Identify which cell holds the provided text, then report its [x, y] central coordinate. 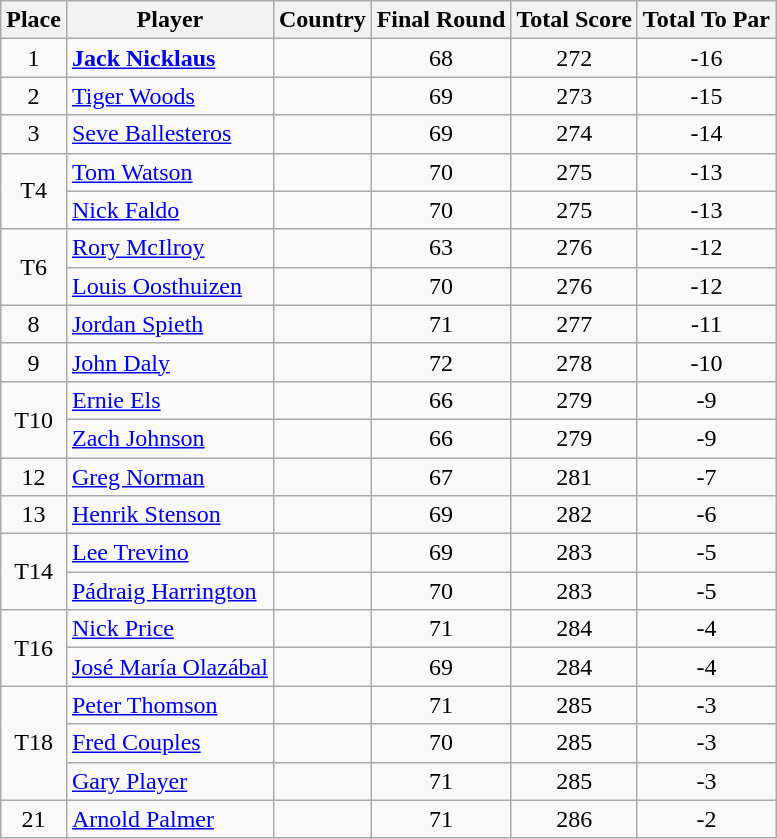
T4 [34, 191]
Henrik Stenson [170, 515]
Ernie Els [170, 400]
63 [441, 248]
273 [574, 96]
Greg Norman [170, 477]
-15 [706, 96]
Tiger Woods [170, 96]
T6 [34, 267]
68 [441, 58]
Place [34, 20]
Tom Watson [170, 172]
277 [574, 324]
-7 [706, 477]
Country [322, 20]
-6 [706, 515]
72 [441, 362]
Total Score [574, 20]
T14 [34, 572]
T10 [34, 419]
Arnold Palmer [170, 819]
Jordan Spieth [170, 324]
278 [574, 362]
-2 [706, 819]
Zach Johnson [170, 438]
281 [574, 477]
-16 [706, 58]
T16 [34, 648]
2 [34, 96]
9 [34, 362]
Pádraig Harrington [170, 591]
Seve Ballesteros [170, 134]
272 [574, 58]
282 [574, 515]
Nick Faldo [170, 210]
Gary Player [170, 781]
-14 [706, 134]
Peter Thomson [170, 705]
3 [34, 134]
274 [574, 134]
José María Olazábal [170, 667]
286 [574, 819]
8 [34, 324]
1 [34, 58]
12 [34, 477]
Player [170, 20]
John Daly [170, 362]
Nick Price [170, 629]
Total To Par [706, 20]
Fred Couples [170, 743]
Jack Nicklaus [170, 58]
Louis Oosthuizen [170, 286]
-11 [706, 324]
Final Round [441, 20]
Lee Trevino [170, 553]
13 [34, 515]
67 [441, 477]
Rory McIlroy [170, 248]
-10 [706, 362]
T18 [34, 743]
21 [34, 819]
